Capture the cell that displays the provided text and extract its [X, Y] central coordinate. 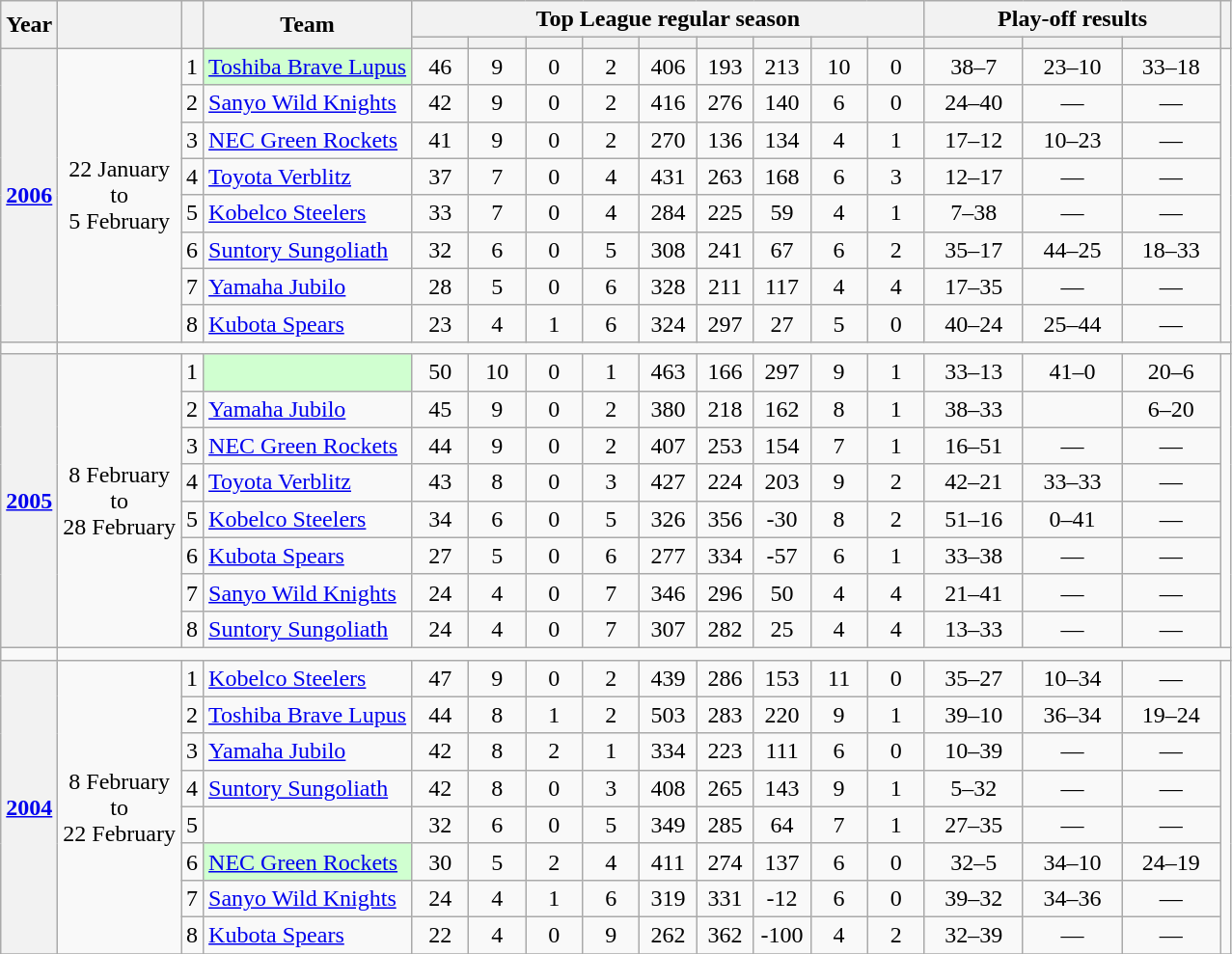
7–38 [973, 213]
362 [726, 935]
32–5 [973, 861]
308 [668, 250]
12–17 [973, 177]
0–41 [1072, 519]
64 [781, 825]
25–44 [1072, 323]
168 [781, 177]
41 [440, 140]
Top League regular season [669, 19]
33–18 [1171, 67]
-57 [781, 556]
Team [308, 25]
319 [668, 898]
33–33 [1072, 482]
346 [668, 592]
16–51 [973, 446]
220 [781, 715]
23–10 [1072, 67]
35–27 [973, 678]
6–20 [1171, 409]
41–0 [1072, 372]
331 [726, 898]
407 [668, 446]
285 [726, 825]
166 [726, 372]
38–33 [973, 409]
25 [781, 629]
218 [726, 409]
67 [781, 250]
51–16 [973, 519]
45 [440, 409]
10–23 [1072, 140]
8 Februaryto28 February [120, 501]
34–36 [1072, 898]
153 [781, 678]
211 [726, 286]
117 [781, 286]
-12 [781, 898]
33 [440, 213]
34–10 [1072, 861]
33–13 [973, 372]
262 [668, 935]
140 [781, 103]
24–19 [1171, 861]
416 [668, 103]
20–6 [1171, 372]
40–24 [973, 323]
213 [781, 67]
439 [668, 678]
5–32 [973, 788]
380 [668, 409]
35–17 [973, 250]
39–10 [973, 715]
224 [726, 482]
134 [781, 140]
136 [726, 140]
32–39 [973, 935]
11 [839, 678]
162 [781, 409]
427 [668, 482]
21–41 [973, 592]
503 [668, 715]
154 [781, 446]
28 [440, 286]
23 [440, 323]
326 [668, 519]
324 [668, 323]
13–33 [973, 629]
38–7 [973, 67]
30 [440, 861]
22 [440, 935]
137 [781, 861]
33–38 [973, 556]
Play-off results [1073, 19]
17–12 [973, 140]
408 [668, 788]
42–21 [973, 482]
296 [726, 592]
284 [668, 213]
307 [668, 629]
143 [781, 788]
24–40 [973, 103]
-100 [781, 935]
282 [726, 629]
223 [726, 751]
283 [726, 715]
39–32 [973, 898]
34 [440, 519]
225 [726, 213]
277 [668, 556]
2006 [29, 195]
36–34 [1072, 715]
241 [726, 250]
193 [726, 67]
27–35 [973, 825]
356 [726, 519]
18–33 [1171, 250]
59 [781, 213]
10–39 [973, 751]
2004 [29, 806]
111 [781, 751]
2005 [29, 501]
328 [668, 286]
286 [726, 678]
43 [440, 482]
253 [726, 446]
17–35 [973, 286]
431 [668, 177]
265 [726, 788]
463 [668, 372]
270 [668, 140]
263 [726, 177]
8 Februaryto22 February [120, 806]
274 [726, 861]
349 [668, 825]
411 [668, 861]
10–34 [1072, 678]
406 [668, 67]
46 [440, 67]
37 [440, 177]
22 Januaryto5 February [120, 195]
Year [29, 25]
47 [440, 678]
276 [726, 103]
44–25 [1072, 250]
203 [781, 482]
-30 [781, 519]
19–24 [1171, 715]
